Locate the cell with the specified text and output its [x, y] center coordinate. 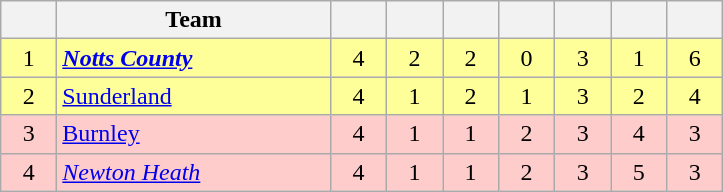
0 [527, 58]
Team [194, 20]
5 [639, 172]
6 [695, 58]
Sunderland [194, 96]
Notts County [194, 58]
Newton Heath [194, 172]
Burnley [194, 134]
